Return [x, y] of the center of cell containing provided text 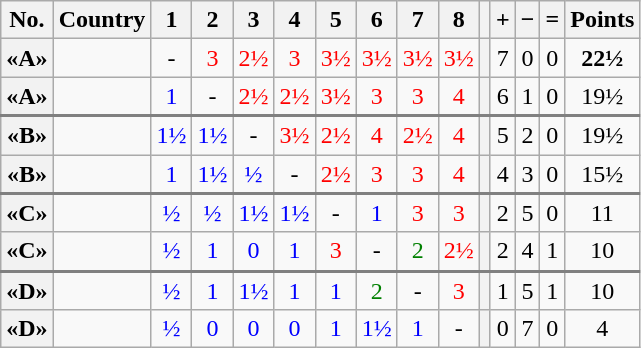
Points [602, 20]
+ [502, 20]
15½ [602, 174]
11 [602, 212]
= [552, 20]
8 [458, 20]
22½ [602, 58]
No. [27, 20]
Country [102, 20]
− [528, 20]
